Return (X, Y) of the center of cell containing provided text 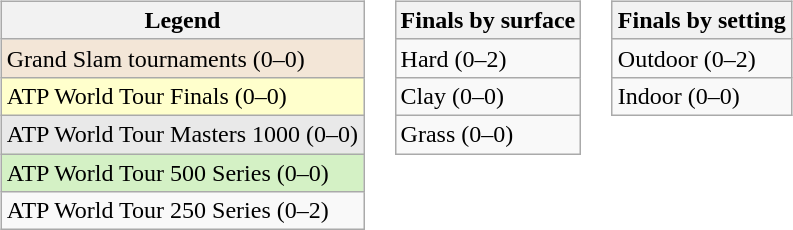
Hard (0–2) (488, 58)
ATP World Tour Masters 1000 (0–0) (182, 134)
Grass (0–0) (488, 134)
Finals by surface (488, 20)
Indoor (0–0) (702, 96)
ATP World Tour 250 Series (0–2) (182, 211)
Clay (0–0) (488, 96)
ATP World Tour Finals (0–0) (182, 96)
Legend (182, 20)
ATP World Tour 500 Series (0–0) (182, 173)
Outdoor (0–2) (702, 58)
Finals by setting (702, 20)
Grand Slam tournaments (0–0) (182, 58)
